Determine the [x, y] coordinate at the center of the cell enclosing the given text.  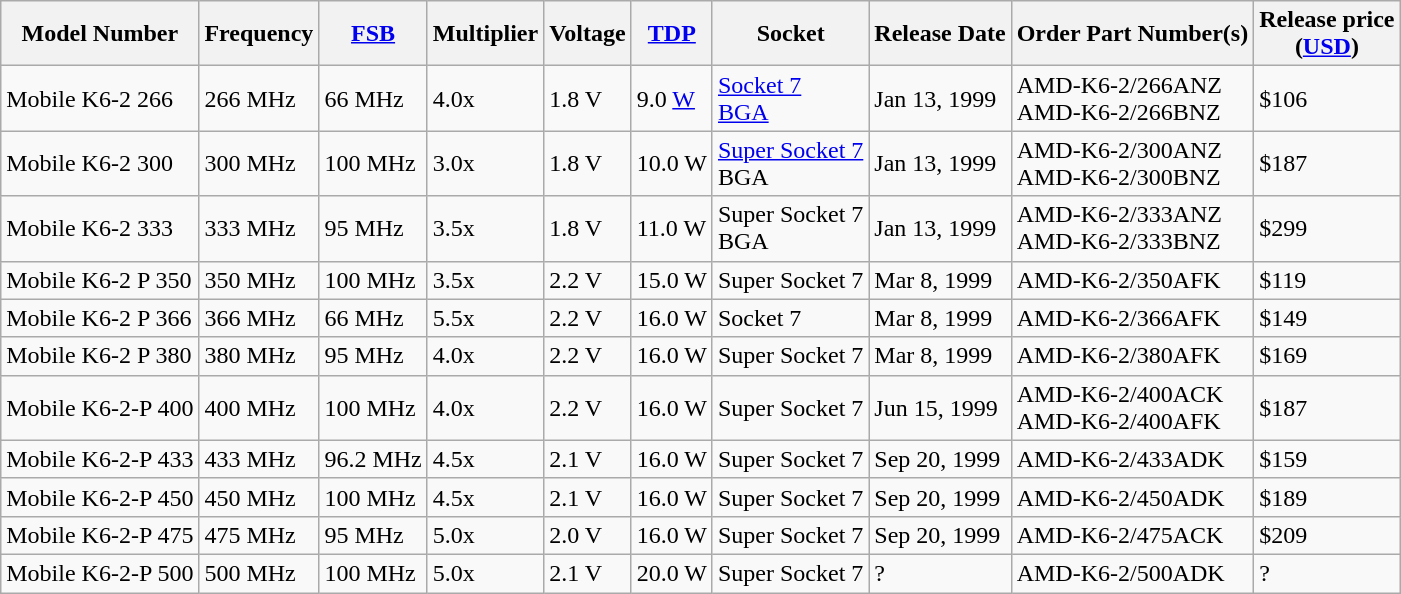
Mobile K6-2 333 [100, 228]
AMD-K6-2/366AFK [1132, 318]
15.0 W [672, 280]
Mobile K6-2 300 [100, 164]
$189 [1327, 497]
433 MHz [259, 459]
3.0x [485, 164]
Mobile K6-2-P 400 [100, 408]
380 MHz [259, 356]
5.5x [485, 318]
TDP [672, 34]
Mobile K6-2-P 475 [100, 535]
Mobile K6-2 P 366 [100, 318]
AMD-K6-2/300ANZAMD-K6-2/300BNZ [1132, 164]
AMD-K6-2/450ADK [1132, 497]
366 MHz [259, 318]
Socket 7BGA [790, 98]
AMD-K6-2/475ACK [1132, 535]
AMD-K6-2/433ADK [1132, 459]
AMD-K6-2/500ADK [1132, 573]
$149 [1327, 318]
333 MHz [259, 228]
AMD-K6-2/380AFK [1132, 356]
Jun 15, 1999 [940, 408]
Mobile K6-2-P 433 [100, 459]
Mobile K6-2 266 [100, 98]
Socket 7 [790, 318]
Release price(USD) [1327, 34]
300 MHz [259, 164]
Frequency [259, 34]
20.0 W [672, 573]
11.0 W [672, 228]
Multiplier [485, 34]
$159 [1327, 459]
$119 [1327, 280]
Voltage [588, 34]
Order Part Number(s) [1132, 34]
Model Number [100, 34]
450 MHz [259, 497]
FSB [373, 34]
Mobile K6-2 P 350 [100, 280]
$169 [1327, 356]
Mobile K6-2 P 380 [100, 356]
Release Date [940, 34]
2.0 V [588, 535]
Mobile K6-2-P 500 [100, 573]
AMD-K6-2/350AFK [1132, 280]
AMD-K6-2/333ANZAMD-K6-2/333BNZ [1132, 228]
10.0 W [672, 164]
AMD-K6-2/400ACKAMD-K6-2/400AFK [1132, 408]
400 MHz [259, 408]
266 MHz [259, 98]
350 MHz [259, 280]
$209 [1327, 535]
Socket [790, 34]
475 MHz [259, 535]
AMD-K6-2/266ANZAMD-K6-2/266BNZ [1132, 98]
96.2 MHz [373, 459]
9.0 W [672, 98]
500 MHz [259, 573]
$299 [1327, 228]
$106 [1327, 98]
Mobile K6-2-P 450 [100, 497]
